Detect which cell encompasses the target text, then output its (X, Y) center coordinate. 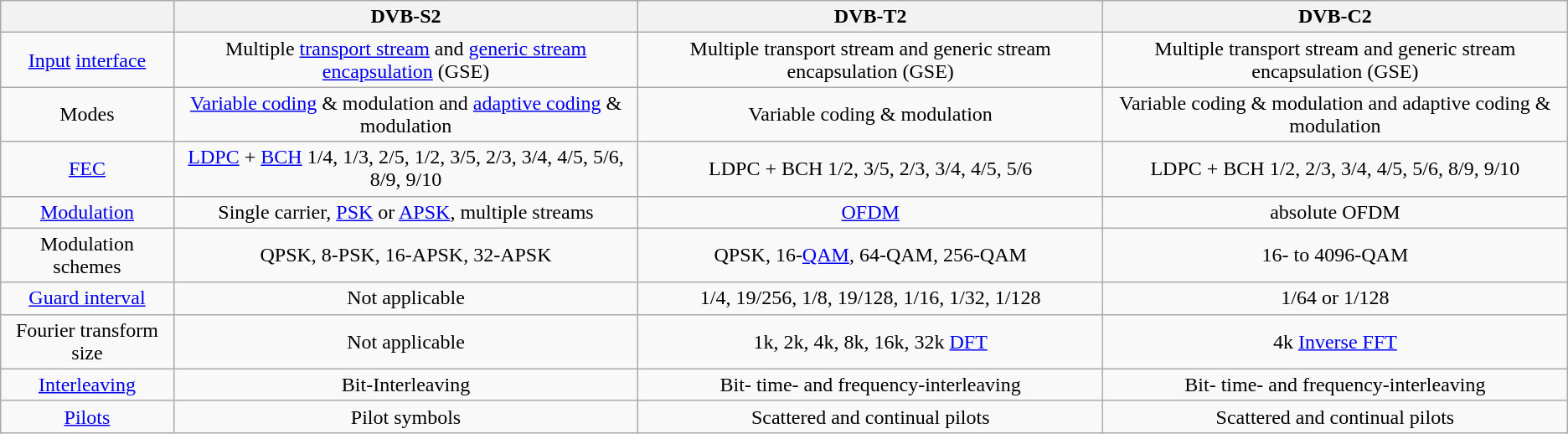
1/64 or 1/128 (1335, 298)
Guard interval (87, 298)
Modulation schemes (87, 255)
OFDM (871, 212)
Input interface (87, 60)
QPSK, 16-QAM, 64-QAM, 256-QAM (871, 255)
Bit-Interleaving (405, 385)
Interleaving (87, 385)
Variable coding & modulation (871, 114)
Single carrier, PSK or APSK, multiple streams (405, 212)
16- to 4096-QAM (1335, 255)
LDPC + BCH 1/2, 2/3, 3/4, 4/5, 5/6, 8/9, 9/10 (1335, 169)
DVB-C2 (1335, 17)
Fourier transform size (87, 342)
absolute OFDM (1335, 212)
Modes (87, 114)
Pilots (87, 416)
DVB-S2 (405, 17)
Modulation (87, 212)
1/4, 19/256, 1/8, 19/128, 1/16, 1/32, 1/128 (871, 298)
LDPC + BCH 1/2, 3/5, 2/3, 3/4, 4/5, 5/6 (871, 169)
LDPC + BCH 1/4, 1/3, 2/5, 1/2, 3/5, 2/3, 3/4, 4/5, 5/6, 8/9, 9/10 (405, 169)
Pilot symbols (405, 416)
DVB-T2 (871, 17)
FEC (87, 169)
4k Inverse FFT (1335, 342)
1k, 2k, 4k, 8k, 16k, 32k DFT (871, 342)
QPSK, 8-PSK, 16-APSK, 32-APSK (405, 255)
